Identify which cell holds the provided text, then report its (X, Y) central coordinate. 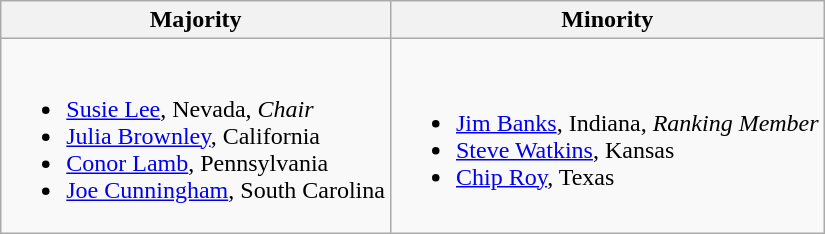
Jim Banks, Indiana, Ranking MemberSteve Watkins, KansasChip Roy, Texas (607, 136)
Majority (196, 20)
Minority (607, 20)
Susie Lee, Nevada, ChairJulia Brownley, CaliforniaConor Lamb, PennsylvaniaJoe Cunningham, South Carolina (196, 136)
